Extract the (x, y) coordinate from the center of the cell holding the provided text.  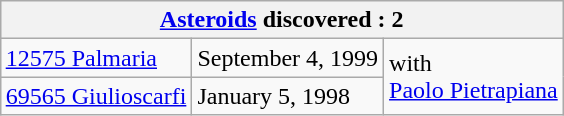
Asteroids discovered : 2 (282, 20)
69565 Giulioscarfi (96, 96)
12575 Palmaria (96, 58)
with Paolo Pietrapiana (474, 77)
January 5, 1998 (288, 96)
September 4, 1999 (288, 58)
